Return the [x, y] coordinate for the center point of the cell that contains the specified text.  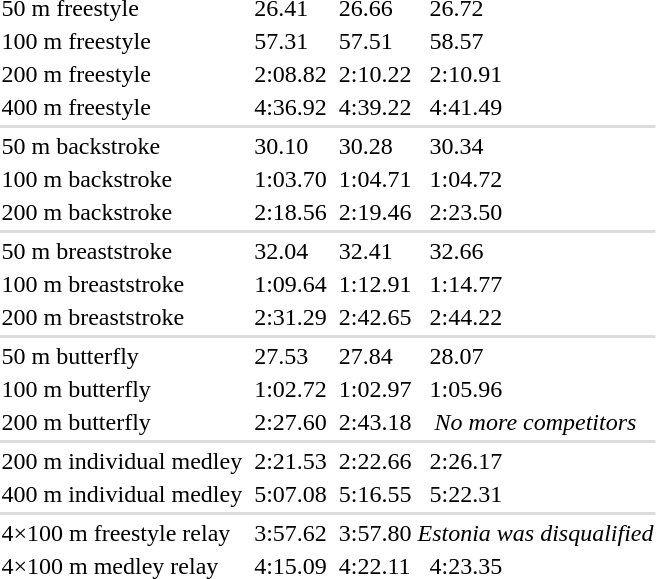
100 m freestyle [122, 41]
1:04.72 [542, 179]
30.34 [542, 146]
4×100 m freestyle relay [122, 533]
32.41 [375, 251]
2:22.66 [375, 461]
1:04.71 [375, 179]
5:22.31 [542, 494]
2:31.29 [291, 317]
50 m breaststroke [122, 251]
5:07.08 [291, 494]
200 m backstroke [122, 212]
1:09.64 [291, 284]
2:21.53 [291, 461]
1:02.97 [375, 389]
3:57.62 [291, 533]
200 m breaststroke [122, 317]
32.04 [291, 251]
1:02.72 [291, 389]
200 m butterfly [122, 422]
2:44.22 [542, 317]
30.28 [375, 146]
50 m butterfly [122, 356]
2:26.17 [542, 461]
3:57.80 [375, 533]
100 m butterfly [122, 389]
2:10.91 [542, 74]
57.51 [375, 41]
2:23.50 [542, 212]
No more competitors [536, 422]
2:10.22 [375, 74]
50 m backstroke [122, 146]
2:42.65 [375, 317]
28.07 [542, 356]
1:14.77 [542, 284]
100 m breaststroke [122, 284]
4:36.92 [291, 107]
2:08.82 [291, 74]
Estonia was disqualified [536, 533]
57.31 [291, 41]
2:27.60 [291, 422]
100 m backstroke [122, 179]
2:43.18 [375, 422]
1:12.91 [375, 284]
4:41.49 [542, 107]
400 m freestyle [122, 107]
27.53 [291, 356]
27.84 [375, 356]
32.66 [542, 251]
4:39.22 [375, 107]
5:16.55 [375, 494]
200 m freestyle [122, 74]
58.57 [542, 41]
2:19.46 [375, 212]
200 m individual medley [122, 461]
1:03.70 [291, 179]
400 m individual medley [122, 494]
30.10 [291, 146]
2:18.56 [291, 212]
1:05.96 [542, 389]
